From the cell containing the given text, extract its center point as [x, y] coordinate. 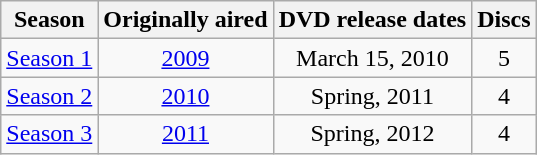
2010 [186, 96]
Season [50, 20]
Originally aired [186, 20]
Season 3 [50, 134]
2009 [186, 58]
Season 2 [50, 96]
Spring, 2011 [372, 96]
Season 1 [50, 58]
Discs [504, 20]
Spring, 2012 [372, 134]
March 15, 2010 [372, 58]
DVD release dates [372, 20]
2011 [186, 134]
5 [504, 58]
